Find where the given text appears and provide that cell's center as (X, Y) coordinate. 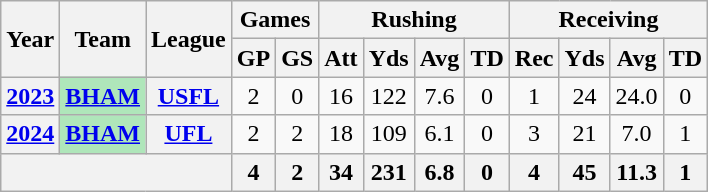
Games (274, 20)
6.1 (440, 134)
34 (341, 172)
231 (388, 172)
League (189, 39)
2024 (30, 134)
2023 (30, 96)
3 (534, 134)
7.6 (440, 96)
Rec (534, 58)
16 (341, 96)
18 (341, 134)
24 (584, 96)
109 (388, 134)
Att (341, 58)
122 (388, 96)
USFL (189, 96)
Year (30, 39)
Rushing (414, 20)
GS (298, 58)
UFL (189, 134)
Team (103, 39)
45 (584, 172)
24.0 (636, 96)
11.3 (636, 172)
GP (253, 58)
6.8 (440, 172)
21 (584, 134)
Receiving (608, 20)
7.0 (636, 134)
